Pinpoint the cell where the given text exists, returning its (x, y) midpoint coordinate. 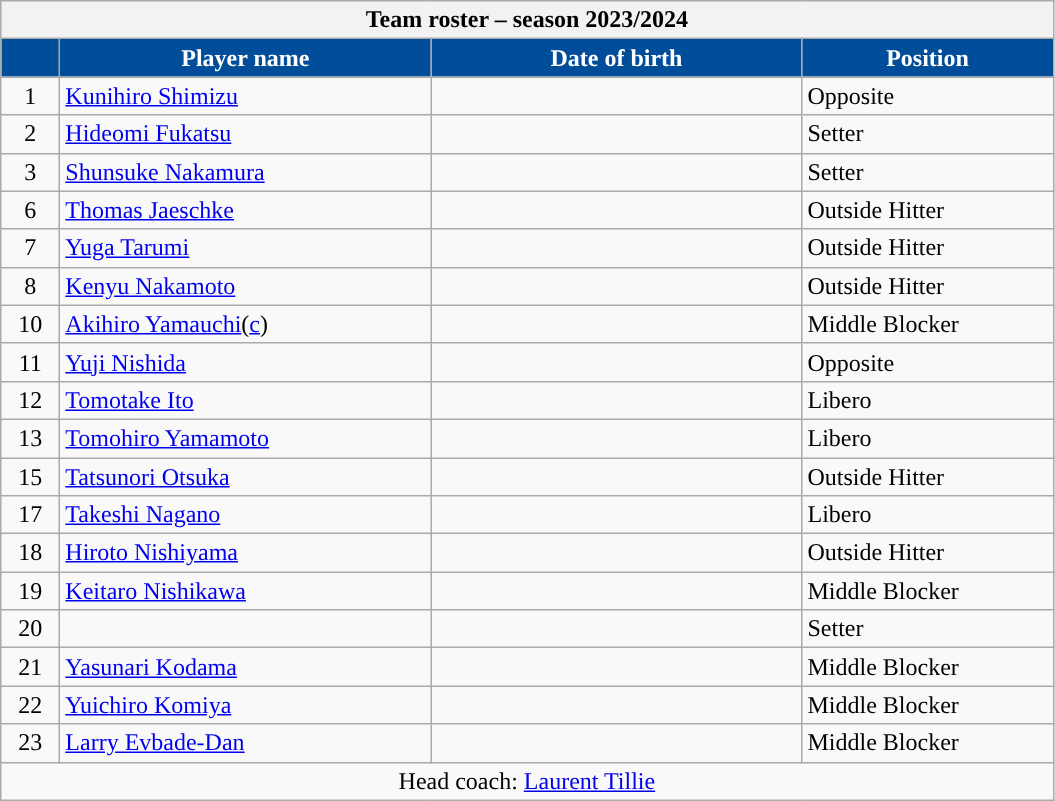
6 (30, 210)
8 (30, 286)
20 (30, 629)
1 (30, 96)
Tomohiro Yamamoto (246, 438)
21 (30, 667)
Yuji Nishida (246, 362)
Shunsuke Nakamura (246, 172)
2 (30, 134)
Tomotake Ito (246, 400)
Tatsunori Otsuka (246, 477)
19 (30, 591)
Hiroto Nishiyama (246, 553)
Yuichiro Komiya (246, 705)
Yuga Tarumi (246, 248)
Larry Evbade-Dan (246, 743)
Date of birth (616, 58)
Team roster – season 2023/2024 (527, 20)
18 (30, 553)
22 (30, 705)
Head coach: Laurent Tillie (527, 781)
Player name (246, 58)
23 (30, 743)
Kenyu Nakamoto (246, 286)
Akihiro Yamauchi(c) (246, 324)
Takeshi Nagano (246, 515)
Hideomi Fukatsu (246, 134)
Keitaro Nishikawa (246, 591)
12 (30, 400)
7 (30, 248)
Kunihiro Shimizu (246, 96)
10 (30, 324)
15 (30, 477)
3 (30, 172)
17 (30, 515)
13 (30, 438)
Position (928, 58)
Yasunari Kodama (246, 667)
Thomas Jaeschke (246, 210)
11 (30, 362)
